Determine the [X, Y] coordinate at the center of the cell enclosing the given text.  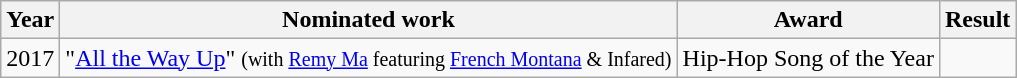
"All the Way Up" (with Remy Ma featuring French Montana & Infared) [368, 58]
Year [30, 20]
2017 [30, 58]
Award [808, 20]
Hip-Hop Song of the Year [808, 58]
Nominated work [368, 20]
Result [977, 20]
